Provide the (x, y) coordinate of the cell's center where the given text is located.  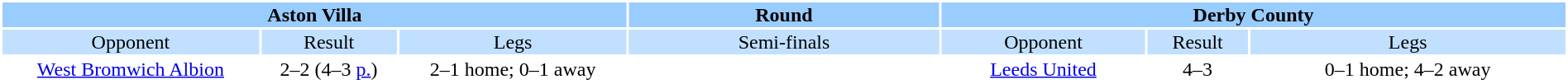
2–1 home; 0–1 away (513, 69)
West Bromwich Albion (131, 69)
Derby County (1254, 15)
0–1 home; 4–2 away (1408, 69)
Leeds United (1044, 69)
Aston Villa (314, 15)
2–2 (4–3 p.) (329, 69)
4–3 (1198, 69)
Semi-finals (784, 42)
Round (784, 15)
